Pinpoint the cell where the given text exists, returning its [X, Y] midpoint coordinate. 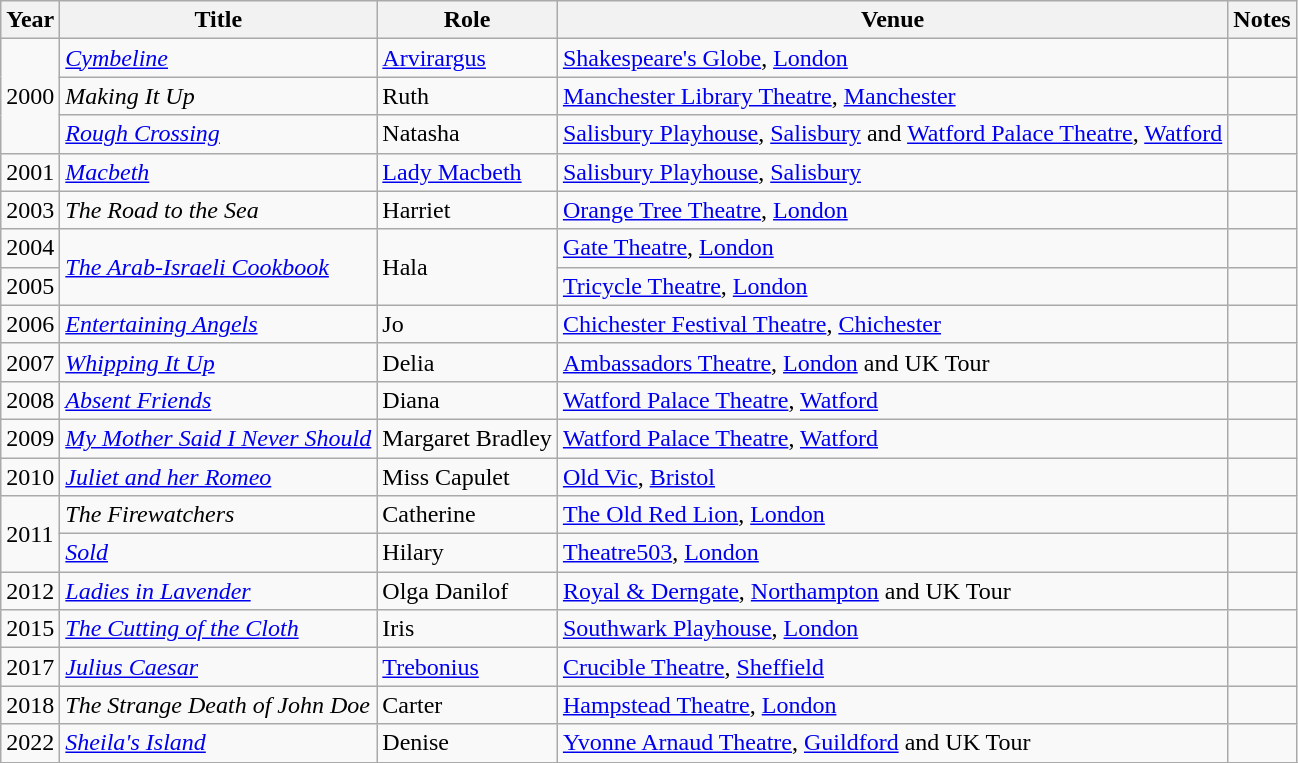
2008 [30, 400]
2004 [30, 248]
Salisbury Playhouse, Salisbury [892, 172]
The Old Red Lion, London [892, 515]
Yvonne Arnaud Theatre, Guildford and UK Tour [892, 743]
2012 [30, 591]
Ruth [468, 96]
Catherine [468, 515]
2010 [30, 477]
Absent Friends [218, 400]
Diana [468, 400]
Lady Macbeth [468, 172]
Crucible Theatre, Sheffield [892, 667]
The Firewatchers [218, 515]
2001 [30, 172]
Trebonius [468, 667]
Cymbeline [218, 58]
2017 [30, 667]
Natasha [468, 134]
Title [218, 20]
Sold [218, 553]
2018 [30, 705]
2005 [30, 286]
Macbeth [218, 172]
Theatre503, London [892, 553]
Margaret Bradley [468, 438]
Role [468, 20]
The Cutting of the Cloth [218, 629]
Southwark Playhouse, London [892, 629]
Miss Capulet [468, 477]
Entertaining Angels [218, 324]
2006 [30, 324]
2011 [30, 534]
Delia [468, 362]
2022 [30, 743]
Tricycle Theatre, London [892, 286]
Shakespeare's Globe, London [892, 58]
Olga Danilof [468, 591]
The Arab-Israeli Cookbook [218, 267]
Jo [468, 324]
Hampstead Theatre, London [892, 705]
The Strange Death of John Doe [218, 705]
Making It Up [218, 96]
Sheila's Island [218, 743]
Ladies in Lavender [218, 591]
Julius Caesar [218, 667]
Venue [892, 20]
2003 [30, 210]
2000 [30, 96]
2015 [30, 629]
Hala [468, 267]
2007 [30, 362]
Ambassadors Theatre, London and UK Tour [892, 362]
Juliet and her Romeo [218, 477]
Denise [468, 743]
Old Vic, Bristol [892, 477]
Carter [468, 705]
Hilary [468, 553]
Orange Tree Theatre, London [892, 210]
Royal & Derngate, Northampton and UK Tour [892, 591]
Arvirargus [468, 58]
Whipping It Up [218, 362]
Iris [468, 629]
Manchester Library Theatre, Manchester [892, 96]
Gate Theatre, London [892, 248]
Harriet [468, 210]
Rough Crossing [218, 134]
The Road to the Sea [218, 210]
Chichester Festival Theatre, Chichester [892, 324]
Year [30, 20]
Salisbury Playhouse, Salisbury and Watford Palace Theatre, Watford [892, 134]
My Mother Said I Never Should [218, 438]
Notes [1262, 20]
2009 [30, 438]
